Identify which cell holds the provided text, then report its [X, Y] central coordinate. 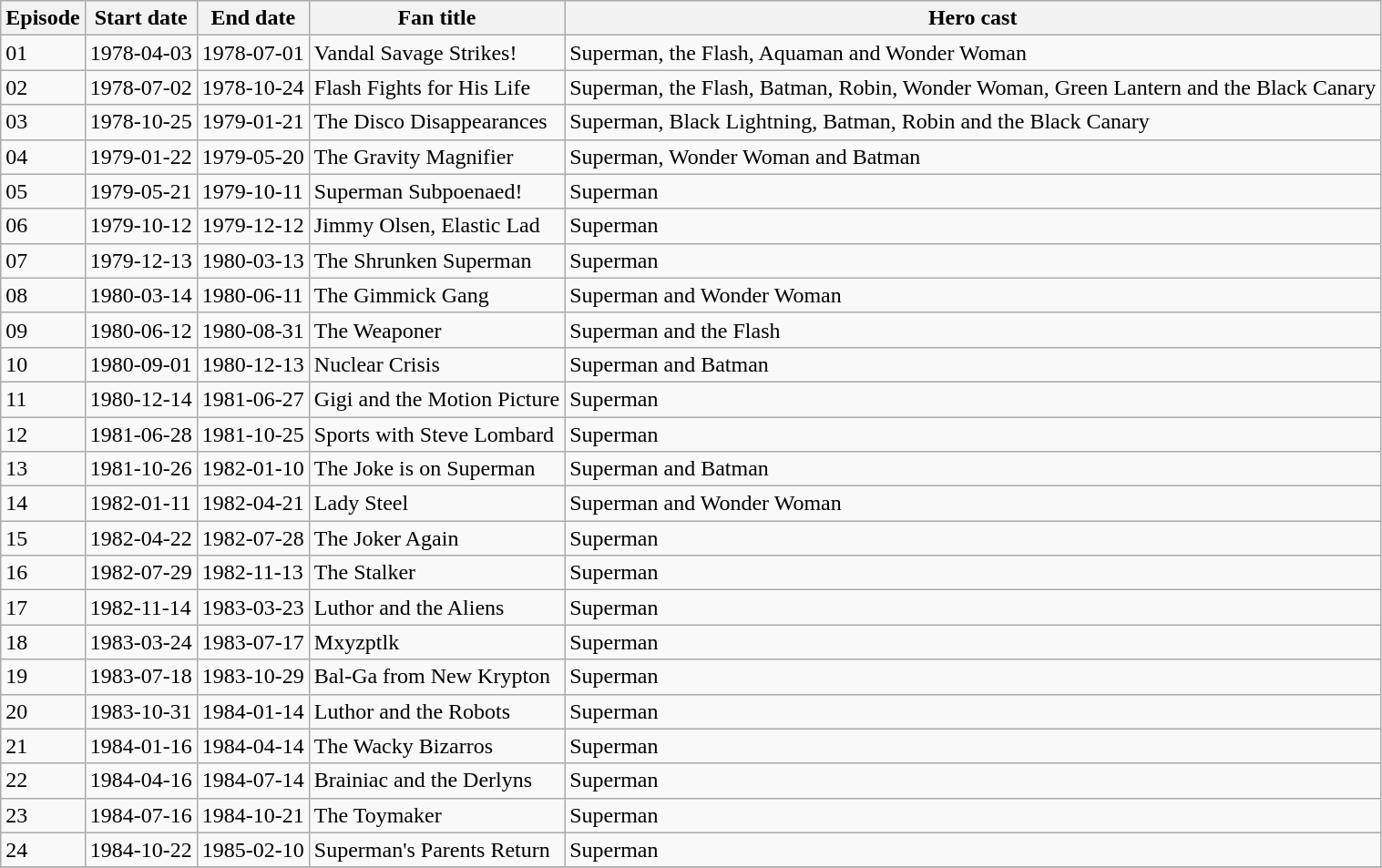
1983-07-17 [253, 642]
The Joke is on Superman [436, 469]
1982-04-22 [140, 538]
1979-01-21 [253, 122]
The Gravity Magnifier [436, 157]
Superman, the Flash, Aquaman and Wonder Woman [973, 53]
Jimmy Olsen, Elastic Lad [436, 226]
11 [43, 399]
1979-12-12 [253, 226]
1983-03-24 [140, 642]
09 [43, 330]
1980-06-11 [253, 295]
Superman, Black Lightning, Batman, Robin and the Black Canary [973, 122]
Hero cast [973, 18]
04 [43, 157]
The Disco Disappearances [436, 122]
1982-11-13 [253, 573]
10 [43, 364]
1983-10-31 [140, 711]
1980-12-14 [140, 399]
1984-07-16 [140, 815]
Lady Steel [436, 504]
1984-04-14 [253, 746]
The Stalker [436, 573]
1984-01-16 [140, 746]
1979-05-20 [253, 157]
1978-04-03 [140, 53]
15 [43, 538]
Superman and the Flash [973, 330]
Luthor and the Aliens [436, 608]
Nuclear Crisis [436, 364]
1982-01-10 [253, 469]
End date [253, 18]
21 [43, 746]
16 [43, 573]
1980-03-13 [253, 260]
The Gimmick Gang [436, 295]
1982-01-11 [140, 504]
1983-07-18 [140, 677]
1979-10-12 [140, 226]
1981-06-27 [253, 399]
Episode [43, 18]
The Joker Again [436, 538]
14 [43, 504]
Superman Subpoenaed! [436, 191]
1980-03-14 [140, 295]
1979-10-11 [253, 191]
Brainiac and the Derlyns [436, 781]
20 [43, 711]
1981-06-28 [140, 434]
1980-06-12 [140, 330]
1983-03-23 [253, 608]
Fan title [436, 18]
1980-12-13 [253, 364]
24 [43, 850]
13 [43, 469]
1978-07-01 [253, 53]
1980-09-01 [140, 364]
Vandal Savage Strikes! [436, 53]
1985-02-10 [253, 850]
07 [43, 260]
1982-07-28 [253, 538]
1979-05-21 [140, 191]
Sports with Steve Lombard [436, 434]
Start date [140, 18]
Flash Fights for His Life [436, 87]
1980-08-31 [253, 330]
22 [43, 781]
The Weaponer [436, 330]
1981-10-25 [253, 434]
1984-10-22 [140, 850]
06 [43, 226]
Mxyzptlk [436, 642]
02 [43, 87]
1984-01-14 [253, 711]
1982-07-29 [140, 573]
1978-07-02 [140, 87]
The Toymaker [436, 815]
The Shrunken Superman [436, 260]
05 [43, 191]
Luthor and the Robots [436, 711]
Superman, the Flash, Batman, Robin, Wonder Woman, Green Lantern and the Black Canary [973, 87]
1984-10-21 [253, 815]
Gigi and the Motion Picture [436, 399]
1979-12-13 [140, 260]
Superman's Parents Return [436, 850]
17 [43, 608]
08 [43, 295]
1982-04-21 [253, 504]
1984-04-16 [140, 781]
19 [43, 677]
1983-10-29 [253, 677]
01 [43, 53]
Bal-Ga from New Krypton [436, 677]
Superman, Wonder Woman and Batman [973, 157]
23 [43, 815]
1979-01-22 [140, 157]
1978-10-25 [140, 122]
1984-07-14 [253, 781]
1982-11-14 [140, 608]
1981-10-26 [140, 469]
The Wacky Bizarros [436, 746]
12 [43, 434]
18 [43, 642]
1978-10-24 [253, 87]
03 [43, 122]
